Scan for the cell matching the given text and deliver its [X, Y] coordinate at center. 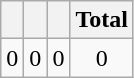
Total [102, 20]
